Find where the given text appears and provide that cell's center as (X, Y) coordinate. 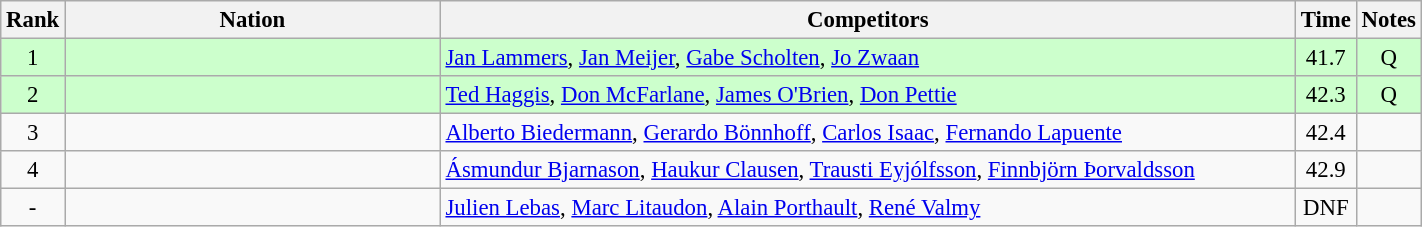
42.3 (1326, 95)
2 (33, 95)
42.4 (1326, 133)
Rank (33, 20)
Julien Lebas, Marc Litaudon, Alain Porthault, René Valmy (868, 208)
4 (33, 170)
42.9 (1326, 170)
Competitors (868, 20)
Jan Lammers, Jan Meijer, Gabe Scholten, Jo Zwaan (868, 58)
41.7 (1326, 58)
1 (33, 58)
Time (1326, 20)
DNF (1326, 208)
Ásmundur Bjarnason, Haukur Clausen, Trausti Eyjólfsson, Finnbjörn Þorvaldsson (868, 170)
3 (33, 133)
Nation (253, 20)
Notes (1388, 20)
- (33, 208)
Alberto Biedermann, Gerardo Bönnhoff, Carlos Isaac, Fernando Lapuente (868, 133)
Ted Haggis, Don McFarlane, James O'Brien, Don Pettie (868, 95)
